Find where the given text appears and provide that cell's center as (X, Y) coordinate. 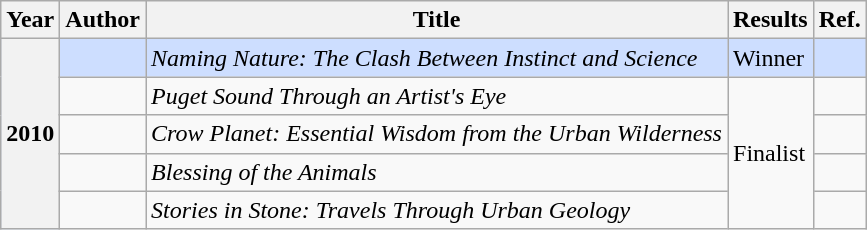
Blessing of the Animals (437, 172)
Year (30, 20)
Ref. (840, 20)
Author (103, 20)
Stories in Stone: Travels Through Urban Geology (437, 210)
Title (437, 20)
Winner (771, 58)
2010 (30, 134)
Crow Planet: Essential Wisdom from the Urban Wilderness (437, 134)
Finalist (771, 153)
Naming Nature: The Clash Between Instinct and Science (437, 58)
Puget Sound Through an Artist's Eye (437, 96)
Results (771, 20)
